Provide the (x, y) coordinate of the cell's center where the given text is located.  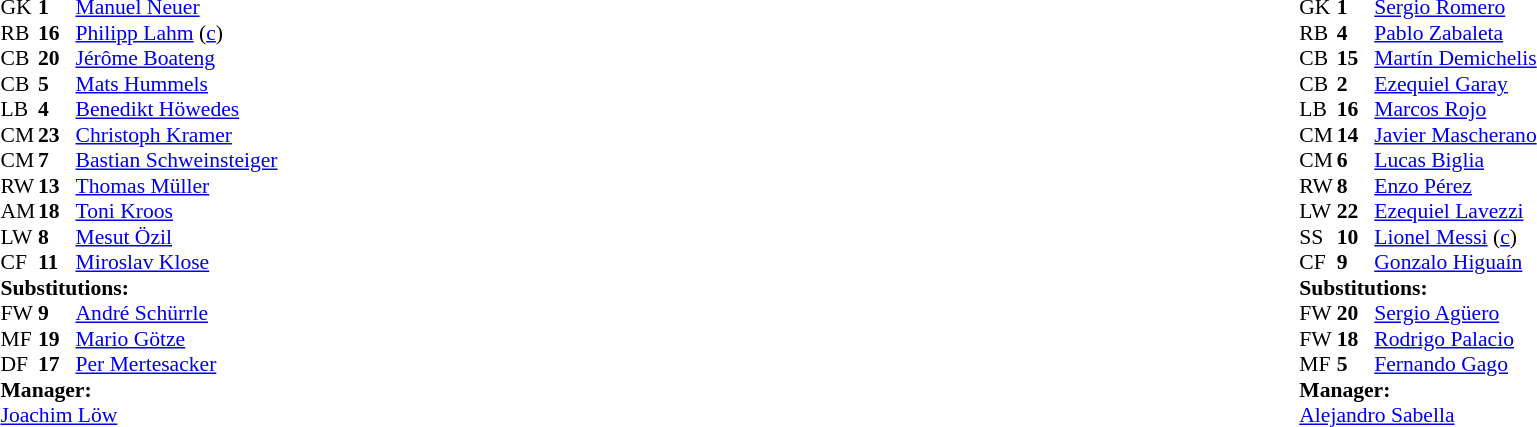
13 (57, 186)
22 (1356, 211)
Martín Demichelis (1455, 59)
Ezequiel Garay (1455, 84)
14 (1356, 135)
Benedikt Höwedes (177, 109)
17 (57, 365)
AM (19, 211)
23 (57, 135)
Bastian Schweinsteiger (177, 161)
Mats Hummels (177, 84)
11 (57, 263)
Ezequiel Lavezzi (1455, 211)
Per Mertesacker (177, 365)
Fernando Gago (1455, 365)
Toni Kroos (177, 211)
Jérôme Boateng (177, 59)
Rodrigo Palacio (1455, 339)
André Schürrle (177, 313)
Pablo Zabaleta (1455, 33)
Enzo Pérez (1455, 186)
Mesut Özil (177, 237)
Miroslav Klose (177, 263)
15 (1356, 59)
19 (57, 339)
Thomas Müller (177, 186)
Lionel Messi (c) (1455, 237)
Gonzalo Higuaín (1455, 263)
7 (57, 161)
6 (1356, 161)
Mario Götze (177, 339)
Christoph Kramer (177, 135)
Marcos Rojo (1455, 109)
Javier Mascherano (1455, 135)
Philipp Lahm (c) (177, 33)
Lucas Biglia (1455, 161)
10 (1356, 237)
SS (1318, 237)
Sergio Agüero (1455, 313)
2 (1356, 84)
DF (19, 365)
